Output the [X, Y] coordinate of the center of the cell containing the given text.  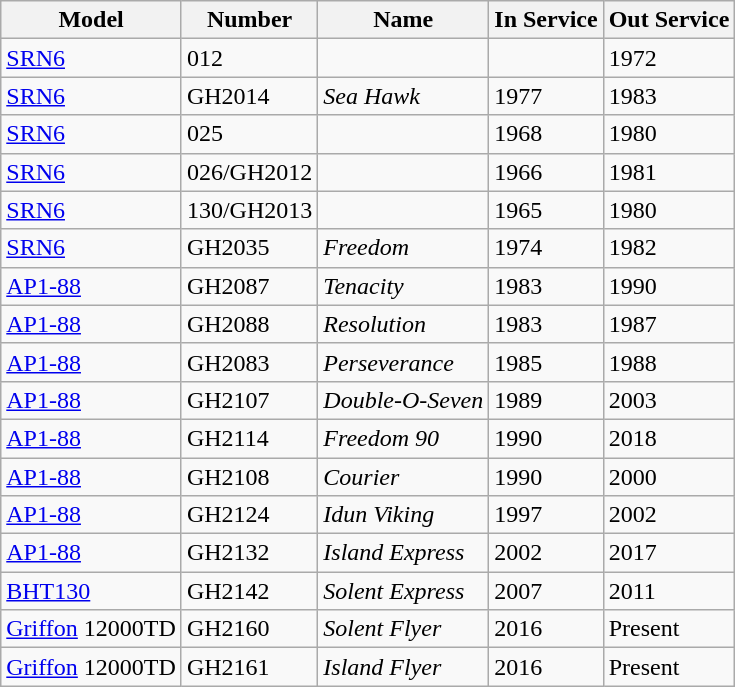
1974 [546, 248]
Island Express [404, 553]
026/GH2012 [249, 172]
1981 [669, 172]
GH2014 [249, 96]
1977 [546, 96]
1968 [546, 134]
Number [249, 20]
Solent Express [404, 591]
Sea Hawk [404, 96]
012 [249, 58]
Out Service [669, 20]
GH2035 [249, 248]
Freedom [404, 248]
GH2161 [249, 667]
2018 [669, 438]
Island Flyer [404, 667]
In Service [546, 20]
2000 [669, 477]
Freedom 90 [404, 438]
BHT130 [92, 591]
GH2132 [249, 553]
Courier [404, 477]
Idun Viking [404, 515]
1982 [669, 248]
130/GH2013 [249, 210]
Solent Flyer [404, 629]
Perseverance [404, 362]
Model [92, 20]
1966 [546, 172]
1988 [669, 362]
GH2108 [249, 477]
025 [249, 134]
1989 [546, 400]
2003 [669, 400]
GH2142 [249, 591]
1987 [669, 324]
GH2124 [249, 515]
Name [404, 20]
GH2087 [249, 286]
1972 [669, 58]
GH2083 [249, 362]
1965 [546, 210]
Resolution [404, 324]
Tenacity [404, 286]
2017 [669, 553]
GH2114 [249, 438]
2011 [669, 591]
1985 [546, 362]
GH2088 [249, 324]
1997 [546, 515]
GH2107 [249, 400]
2007 [546, 591]
Double-O-Seven [404, 400]
GH2160 [249, 629]
